Return [x, y] of the center of cell containing provided text 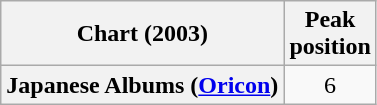
Japanese Albums (Oricon) [142, 85]
6 [330, 85]
Peakposition [330, 34]
Chart (2003) [142, 34]
